Scan for the cell matching the given text and deliver its (X, Y) coordinate at center. 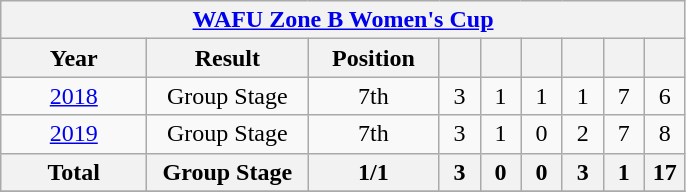
1/1 (374, 172)
WAFU Zone B Women's Cup (344, 20)
Position (374, 58)
2019 (74, 134)
Result (228, 58)
17 (664, 172)
6 (664, 96)
8 (664, 134)
Total (74, 172)
Year (74, 58)
2 (582, 134)
2018 (74, 96)
